Return (x, y) of the center of cell containing provided text 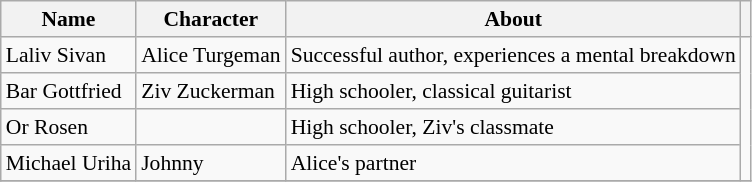
Laliv Sivan (68, 55)
High schooler, Ziv's classmate (514, 127)
Bar Gottfried (68, 91)
Alice Turgeman (210, 55)
Alice's partner (514, 163)
About (514, 19)
Character (210, 19)
Successful author, experiences a mental breakdown (514, 55)
Michael Uriha (68, 163)
Name (68, 19)
High schooler, classical guitarist (514, 91)
Ziv Zuckerman (210, 91)
Johnny (210, 163)
Or Rosen (68, 127)
